Determine the [X, Y] coordinate at the center of the cell enclosing the given text.  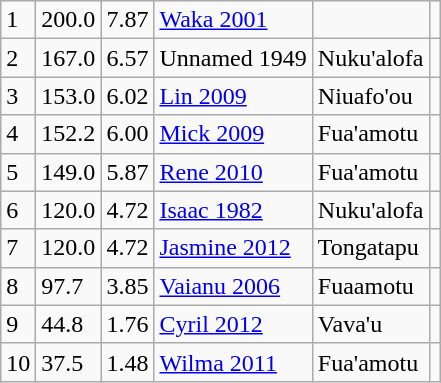
37.5 [68, 362]
Lin 2009 [233, 96]
167.0 [68, 58]
7.87 [128, 20]
1.76 [128, 324]
Unnamed 1949 [233, 58]
6 [18, 210]
200.0 [68, 20]
Waka 2001 [233, 20]
5 [18, 172]
10 [18, 362]
Niuafo'ou [370, 96]
Tongatapu [370, 248]
153.0 [68, 96]
1 [18, 20]
3.85 [128, 286]
6.57 [128, 58]
149.0 [68, 172]
7 [18, 248]
44.8 [68, 324]
Cyril 2012 [233, 324]
8 [18, 286]
Mick 2009 [233, 134]
Wilma 2011 [233, 362]
5.87 [128, 172]
4 [18, 134]
Vava'u [370, 324]
6.02 [128, 96]
2 [18, 58]
Isaac 1982 [233, 210]
Fuaamotu [370, 286]
3 [18, 96]
6.00 [128, 134]
152.2 [68, 134]
Jasmine 2012 [233, 248]
Rene 2010 [233, 172]
9 [18, 324]
Vaianu 2006 [233, 286]
97.7 [68, 286]
1.48 [128, 362]
